Search for the cell housing the specified text and yield its [X, Y] center coordinate. 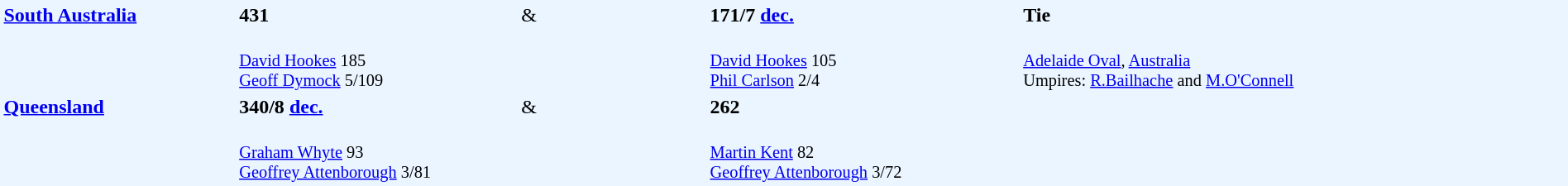
South Australia [119, 47]
David Hookes 185 Geoff Dymock 5/109 [378, 61]
Queensland [119, 139]
171/7 dec. [864, 15]
David Hookes 105 Phil Carlson 2/4 [864, 61]
431 [378, 15]
340/8 dec. [378, 107]
Graham Whyte 93 Geoffrey Attenborough 3/81 [378, 152]
Tie [1293, 15]
Adelaide Oval, Australia Umpires: R.Bailhache and M.O'Connell [1293, 107]
262 [864, 107]
Martin Kent 82 Geoffrey Attenborough 3/72 [864, 152]
